Pinpoint the cell where the given text exists, returning its [x, y] midpoint coordinate. 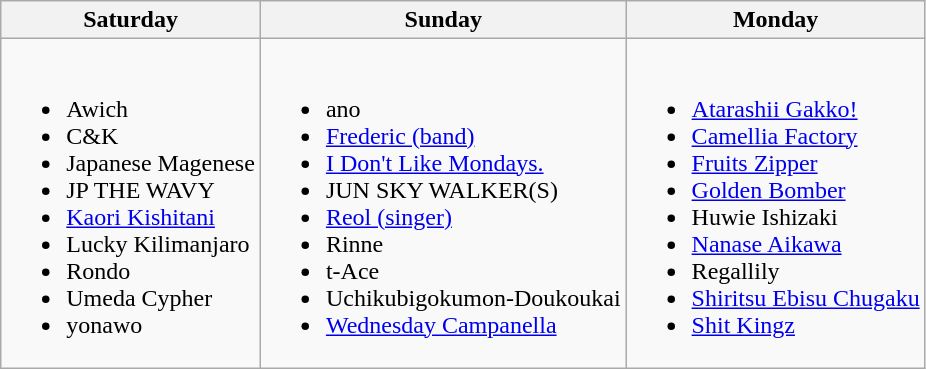
Saturday [131, 20]
Atarashii Gakko!Camellia FactoryFruits ZipperGolden BomberHuwie IshizakiNanase AikawaRegallilyShiritsu Ebisu ChugakuShit Kingz [776, 204]
AwichC&KJapanese MageneseJP THE WAVYKaori KishitaniLucky KilimanjaroRondoUmeda Cypheryonawo [131, 204]
anoFrederic (band)I Don't Like Mondays.JUN SKY WALKER(S)Reol (singer)Rinnet-AceUchikubigokumon-DoukoukaiWednesday Campanella [443, 204]
Sunday [443, 20]
Monday [776, 20]
